Output the (X, Y) coordinate of the center of the cell containing the given text.  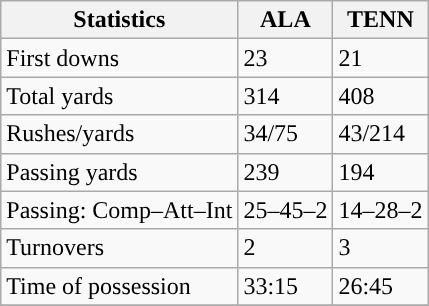
Passing yards (120, 172)
239 (286, 172)
14–28–2 (380, 210)
ALA (286, 20)
408 (380, 96)
TENN (380, 20)
33:15 (286, 286)
Statistics (120, 20)
Passing: Comp–Att–Int (120, 210)
194 (380, 172)
34/75 (286, 134)
25–45–2 (286, 210)
314 (286, 96)
Time of possession (120, 286)
2 (286, 248)
First downs (120, 58)
Turnovers (120, 248)
Total yards (120, 96)
26:45 (380, 286)
21 (380, 58)
Rushes/yards (120, 134)
23 (286, 58)
43/214 (380, 134)
3 (380, 248)
